Return [x, y] of the center of cell containing provided text 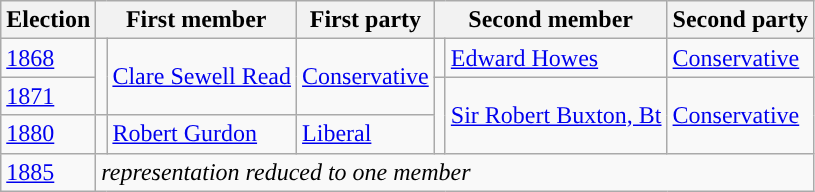
Liberal [366, 134]
1880 [48, 134]
1885 [48, 172]
representation reduced to one member [455, 172]
Edward Howes [556, 58]
Election [48, 20]
Sir Robert Buxton, Bt [556, 115]
1868 [48, 58]
Second party [740, 20]
First party [366, 20]
1871 [48, 96]
Second member [550, 20]
Robert Gurdon [202, 134]
First member [196, 20]
Clare Sewell Read [202, 77]
